Scan for the cell matching the given text and deliver its [x, y] coordinate at center. 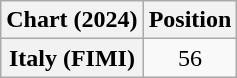
Italy (FIMI) [72, 58]
Chart (2024) [72, 20]
Position [190, 20]
56 [190, 58]
